Find where the given text appears and provide that cell's center as [X, Y] coordinate. 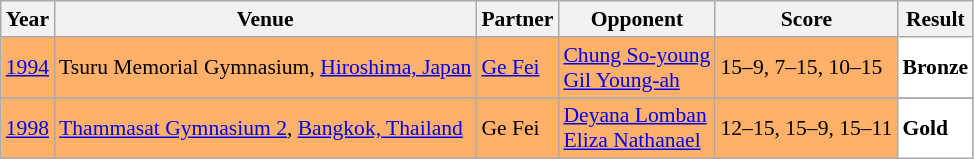
1994 [28, 68]
Bronze [935, 68]
15–9, 7–15, 10–15 [806, 68]
12–15, 15–9, 15–11 [806, 128]
Chung So-young Gil Young-ah [636, 68]
Thammasat Gymnasium 2, Bangkok, Thailand [265, 128]
Venue [265, 19]
Gold [935, 128]
Deyana Lomban Eliza Nathanael [636, 128]
Tsuru Memorial Gymnasium, Hiroshima, Japan [265, 68]
Year [28, 19]
Opponent [636, 19]
Result [935, 19]
Partner [517, 19]
Score [806, 19]
1998 [28, 128]
